Find where the given text appears and provide that cell's center as [x, y] coordinate. 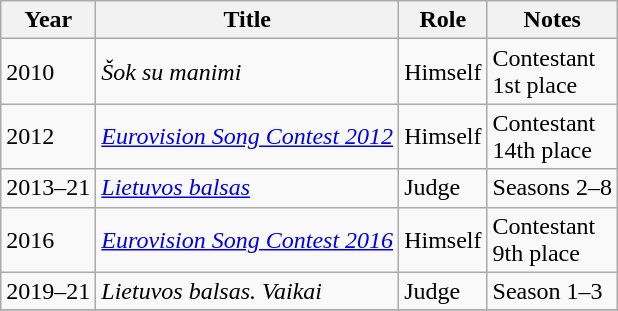
Contestant1st place [552, 72]
2012 [48, 136]
Season 1–3 [552, 291]
Lietuvos balsas. Vaikai [248, 291]
Contestant9th place [552, 240]
Year [48, 20]
Seasons 2–8 [552, 188]
Šok su manimi [248, 72]
Lietuvos balsas [248, 188]
Eurovision Song Contest 2016 [248, 240]
2019–21 [48, 291]
Notes [552, 20]
Eurovision Song Contest 2012 [248, 136]
Title [248, 20]
2013–21 [48, 188]
Role [443, 20]
2016 [48, 240]
2010 [48, 72]
Contestant14th place [552, 136]
